Determine the [x, y] coordinate at the center of the cell enclosing the given text.  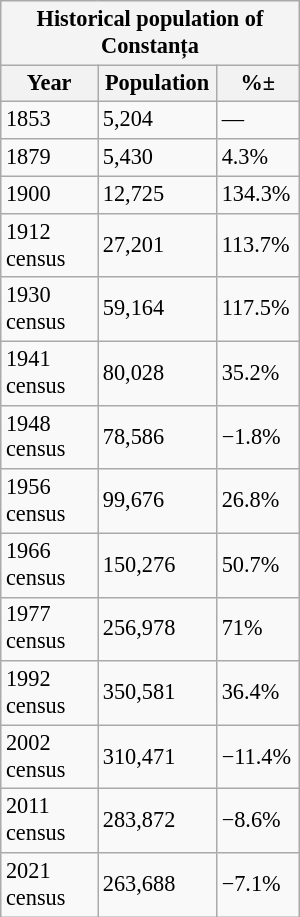
1853 [50, 120]
263,688 [158, 885]
350,581 [158, 693]
36.4% [258, 693]
310,471 [158, 757]
1912 census [50, 245]
256,978 [158, 629]
150,276 [158, 565]
1977 census [50, 629]
4.3% [258, 158]
2011 census [50, 821]
Population [158, 84]
1930 census [50, 309]
2002 census [50, 757]
1992 census [50, 693]
Historical population of Constanța [150, 33]
−7.1% [258, 885]
−8.6% [258, 821]
%± [258, 84]
80,028 [158, 373]
113.7% [258, 245]
1948 census [50, 437]
— [258, 120]
1879 [50, 158]
26.8% [258, 501]
12,725 [158, 194]
283,872 [158, 821]
2021 census [50, 885]
35.2% [258, 373]
5,430 [158, 158]
27,201 [158, 245]
1966 census [50, 565]
1941 census [50, 373]
71% [258, 629]
134.3% [258, 194]
Year [50, 84]
50.7% [258, 565]
117.5% [258, 309]
59,164 [158, 309]
1900 [50, 194]
1956 census [50, 501]
78,586 [158, 437]
99,676 [158, 501]
5,204 [158, 120]
−11.4% [258, 757]
−1.8% [258, 437]
